From the cell containing the given text, extract its center point as (x, y) coordinate. 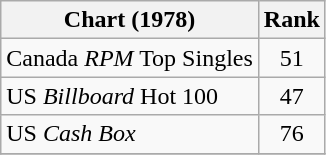
Rank (292, 20)
US Billboard Hot 100 (130, 96)
51 (292, 58)
Chart (1978) (130, 20)
US Cash Box (130, 134)
Canada RPM Top Singles (130, 58)
47 (292, 96)
76 (292, 134)
